Locate the cell with the specified text and output its (X, Y) center coordinate. 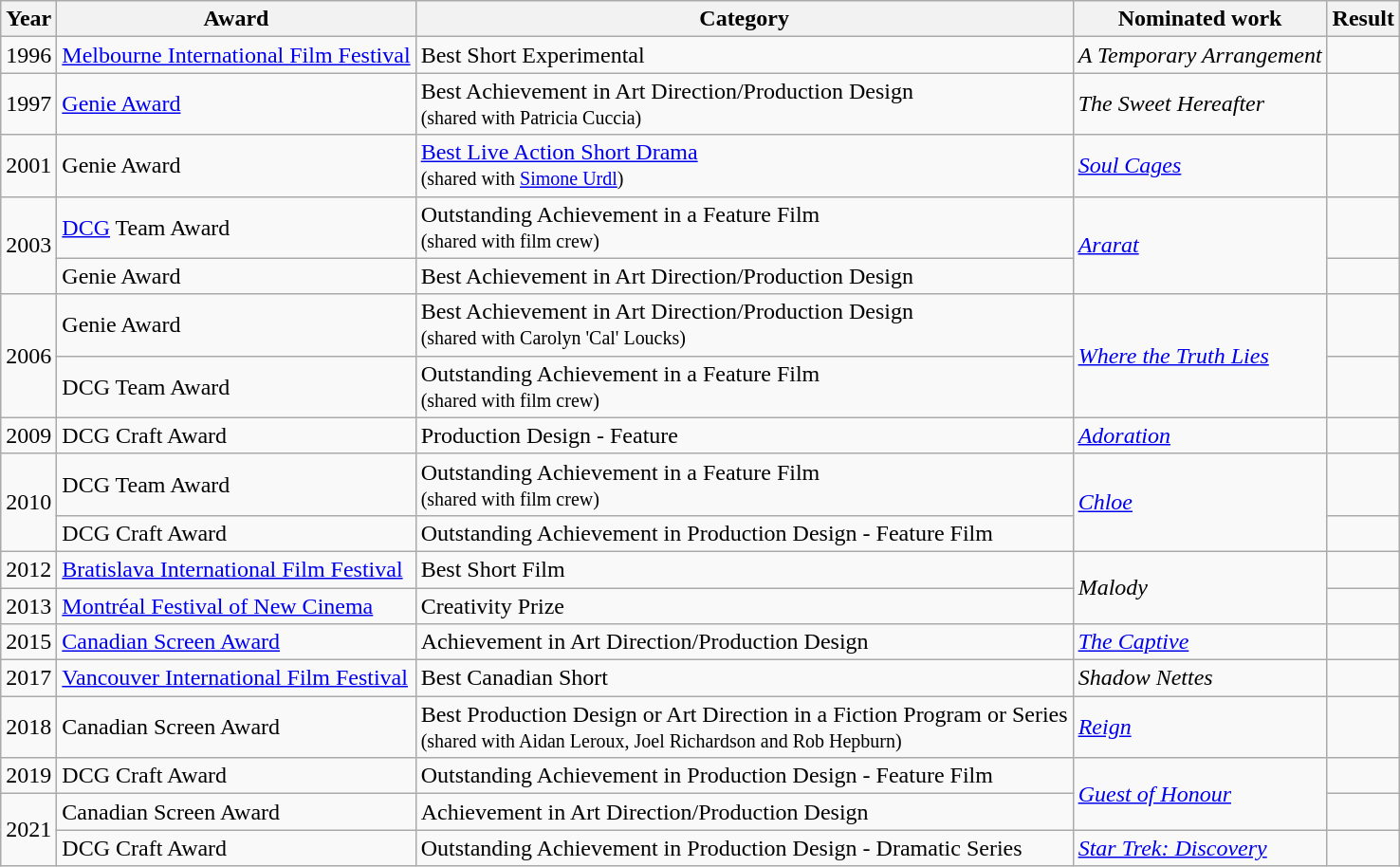
2006 (28, 356)
2012 (28, 569)
Guest of Honour (1200, 794)
2018 (28, 727)
Malody (1200, 587)
Best Short Experimental (744, 55)
Adoration (1200, 435)
2003 (28, 245)
Star Trek: Discovery (1200, 848)
Best Achievement in Art Direction/Production Design (shared with Carolyn 'Cal' Loucks) (744, 324)
Production Design - Feature (744, 435)
2021 (28, 830)
1996 (28, 55)
Creativity Prize (744, 606)
Vancouver International Film Festival (236, 678)
2010 (28, 503)
2001 (28, 165)
Where the Truth Lies (1200, 356)
Melbourne International Film Festival (236, 55)
2017 (28, 678)
Ararat (1200, 245)
Best Production Design or Art Direction in a Fiction Program or Series (shared with Aidan Leroux, Joel Richardson and Rob Hepburn) (744, 727)
Best Live Action Short Drama(shared with Simone Urdl) (744, 165)
The Sweet Hereafter (1200, 104)
Soul Cages (1200, 165)
Best Achievement in Art Direction/Production Design (shared with Patricia Cuccia) (744, 104)
The Captive (1200, 642)
Award (236, 19)
A Temporary Arrangement (1200, 55)
Best Achievement in Art Direction/Production Design (744, 276)
2019 (28, 776)
Year (28, 19)
Reign (1200, 727)
2015 (28, 642)
2013 (28, 606)
1997 (28, 104)
Best Canadian Short (744, 678)
Bratislava International Film Festival (236, 569)
Category (744, 19)
Montréal Festival of New Cinema (236, 606)
Shadow Nettes (1200, 678)
Outstanding Achievement in Production Design - Dramatic Series (744, 848)
Best Short Film (744, 569)
Nominated work (1200, 19)
Result (1363, 19)
Chloe (1200, 503)
2009 (28, 435)
